Determine the (x, y) coordinate at the center of the cell enclosing the given text.  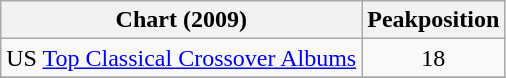
Peakposition (434, 20)
18 (434, 58)
Chart (2009) (182, 20)
US Top Classical Crossover Albums (182, 58)
